Pinpoint the cell where the given text exists, returning its [x, y] midpoint coordinate. 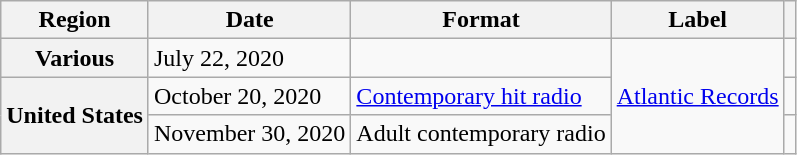
Date [249, 20]
October 20, 2020 [249, 96]
Contemporary hit radio [481, 96]
United States [75, 115]
Atlantic Records [698, 96]
Region [75, 20]
Adult contemporary radio [481, 134]
Format [481, 20]
November 30, 2020 [249, 134]
Various [75, 58]
July 22, 2020 [249, 58]
Label [698, 20]
